Scan for the cell matching the given text and deliver its (x, y) coordinate at center. 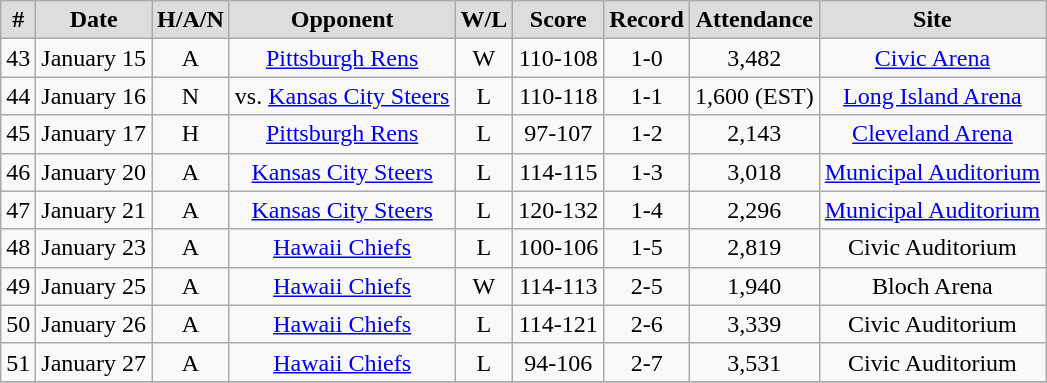
48 (18, 248)
3,531 (755, 362)
43 (18, 58)
50 (18, 324)
January 20 (94, 172)
2,819 (755, 248)
January 23 (94, 248)
2-7 (647, 362)
1-1 (647, 96)
47 (18, 210)
1-0 (647, 58)
1-4 (647, 210)
2-6 (647, 324)
97-107 (558, 134)
1-5 (647, 248)
N (191, 96)
51 (18, 362)
1,940 (755, 286)
114-121 (558, 324)
January 25 (94, 286)
January 26 (94, 324)
94-106 (558, 362)
January 21 (94, 210)
1-2 (647, 134)
January 16 (94, 96)
45 (18, 134)
100-106 (558, 248)
Score (558, 20)
H (191, 134)
1,600 (EST) (755, 96)
Attendance (755, 20)
114-115 (558, 172)
Civic Arena (932, 58)
1-3 (647, 172)
January 15 (94, 58)
46 (18, 172)
114-113 (558, 286)
# (18, 20)
Site (932, 20)
110-108 (558, 58)
Long Island Arena (932, 96)
3,482 (755, 58)
44 (18, 96)
January 17 (94, 134)
3,339 (755, 324)
2-5 (647, 286)
Bloch Arena (932, 286)
vs. Kansas City Steers (342, 96)
Record (647, 20)
Date (94, 20)
Cleveland Arena (932, 134)
Opponent (342, 20)
3,018 (755, 172)
2,296 (755, 210)
120-132 (558, 210)
January 27 (94, 362)
110-118 (558, 96)
49 (18, 286)
2,143 (755, 134)
W/L (484, 20)
H/A/N (191, 20)
